Output the (x, y) coordinate of the center of the cell containing the given text.  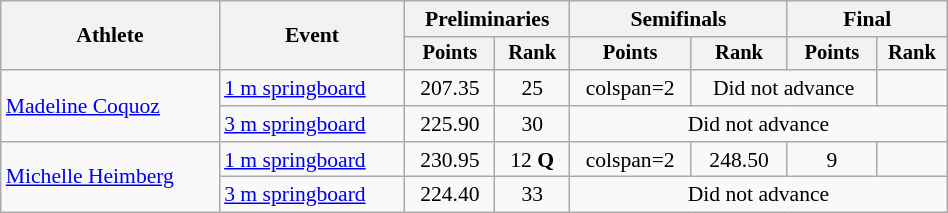
Semifinals (679, 19)
9 (832, 160)
230.95 (450, 160)
207.35 (450, 88)
12 Q (532, 160)
25 (532, 88)
30 (532, 124)
Event (312, 36)
Madeline Coquoz (110, 106)
248.50 (739, 160)
225.90 (450, 124)
Michelle Heimberg (110, 178)
Final (867, 19)
224.40 (450, 195)
Preliminaries (488, 19)
Athlete (110, 36)
33 (532, 195)
